Return the [x, y] coordinate for the center point of the cell that contains the specified text.  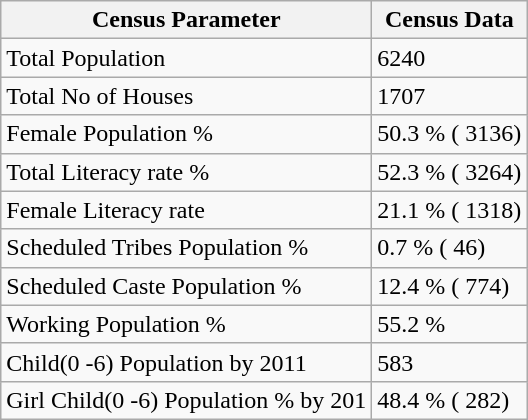
21.1 % ( 1318) [450, 210]
Working Population % [186, 324]
55.2 % [450, 324]
50.3 % ( 3136) [450, 134]
Girl Child(0 -6) Population % by 201 [186, 400]
0.7 % ( 46) [450, 248]
12.4 % ( 774) [450, 286]
1707 [450, 96]
583 [450, 362]
Total Literacy rate % [186, 172]
Female Literacy rate [186, 210]
Census Parameter [186, 20]
Child(0 -6) Population by 2011 [186, 362]
48.4 % ( 282) [450, 400]
Scheduled Tribes Population % [186, 248]
52.3 % ( 3264) [450, 172]
Scheduled Caste Population % [186, 286]
Total No of Houses [186, 96]
6240 [450, 58]
Total Population [186, 58]
Female Population % [186, 134]
Census Data [450, 20]
